Detect which cell encompasses the target text, then output its (x, y) center coordinate. 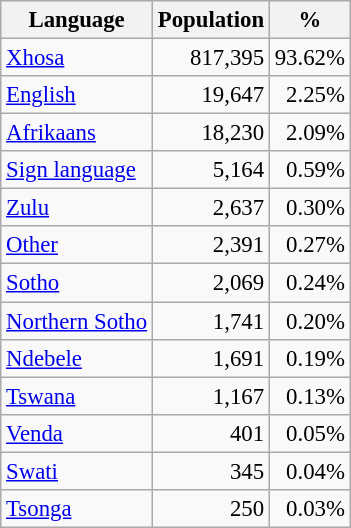
0.19% (310, 358)
1,691 (210, 358)
18,230 (210, 133)
401 (210, 433)
Zulu (77, 208)
0.20% (310, 321)
2.09% (310, 133)
250 (210, 509)
% (310, 20)
Tsonga (77, 509)
Venda (77, 433)
0.13% (310, 396)
Sign language (77, 170)
0.05% (310, 433)
0.04% (310, 471)
Xhosa (77, 58)
English (77, 95)
817,395 (210, 58)
2,637 (210, 208)
345 (210, 471)
Ndebele (77, 358)
Swati (77, 471)
1,167 (210, 396)
Afrikaans (77, 133)
0.03% (310, 509)
5,164 (210, 170)
Population (210, 20)
2.25% (310, 95)
0.59% (310, 170)
Language (77, 20)
Other (77, 245)
Sotho (77, 283)
2,391 (210, 245)
Tswana (77, 396)
0.24% (310, 283)
19,647 (210, 95)
1,741 (210, 321)
2,069 (210, 283)
93.62% (310, 58)
0.27% (310, 245)
0.30% (310, 208)
Northern Sotho (77, 321)
